Return the [x, y] coordinate for the center point of the cell that contains the specified text.  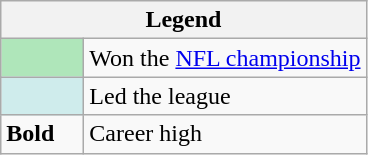
Bold [42, 134]
Won the NFL championship [225, 58]
Led the league [225, 96]
Career high [225, 134]
Legend [184, 20]
